For the text-containing cell, return its midpoint in [x, y] coordinate format. 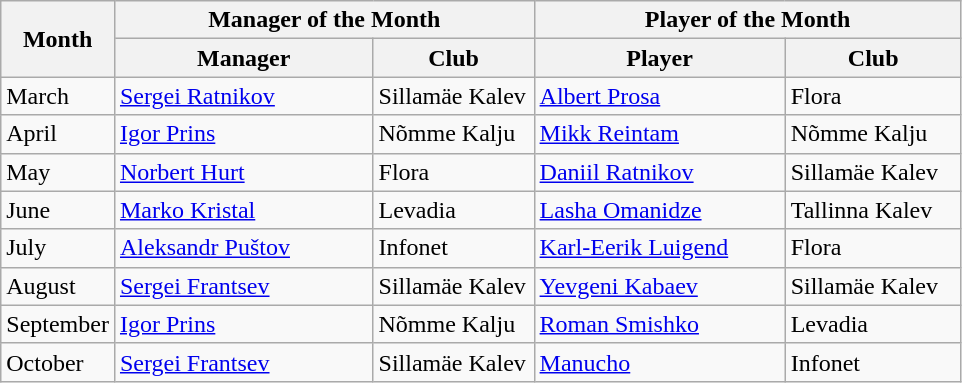
Yevgeni Kabaev [660, 286]
Player [660, 58]
Lasha Omanidze [660, 210]
Roman Smishko [660, 324]
March [58, 96]
July [58, 248]
Manager of the Month [324, 20]
Sergei Ratnikov [244, 96]
Marko Kristal [244, 210]
August [58, 286]
Norbert Hurt [244, 172]
May [58, 172]
September [58, 324]
October [58, 362]
April [58, 134]
Daniil Ratnikov [660, 172]
Tallinna Kalev [873, 210]
Manager [244, 58]
Albert Prosa [660, 96]
June [58, 210]
Month [58, 39]
Player of the Month [748, 20]
Manucho [660, 362]
Karl-Eerik Luigend [660, 248]
Aleksandr Puštov [244, 248]
Mikk Reintam [660, 134]
